Locate the cell with the specified text and output its (x, y) center coordinate. 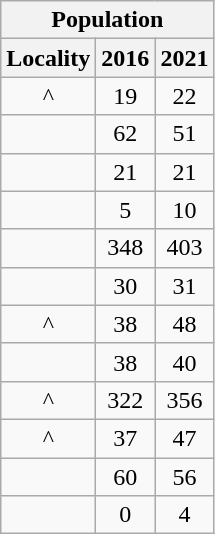
5 (126, 210)
19 (126, 96)
10 (184, 210)
2021 (184, 58)
30 (126, 286)
Locality (48, 58)
31 (184, 286)
40 (184, 362)
4 (184, 515)
0 (126, 515)
48 (184, 324)
348 (126, 248)
22 (184, 96)
322 (126, 400)
37 (126, 438)
56 (184, 477)
60 (126, 477)
51 (184, 134)
403 (184, 248)
62 (126, 134)
47 (184, 438)
356 (184, 400)
Population (108, 20)
2016 (126, 58)
